For the text-containing cell, return its midpoint in [X, Y] coordinate format. 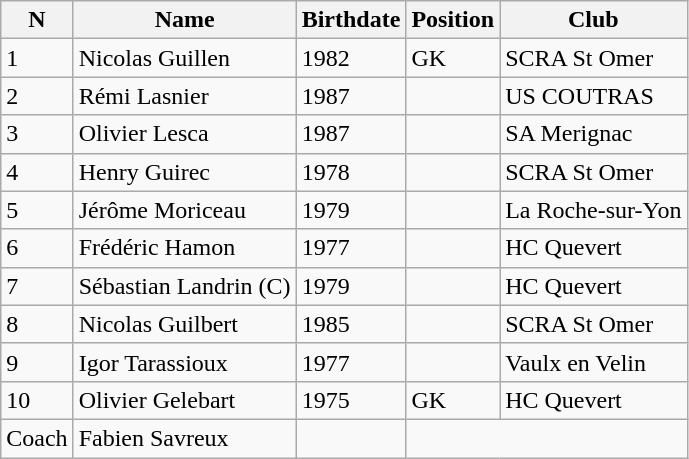
Position [453, 20]
Jérôme Moriceau [184, 210]
Nicolas Guilbert [184, 324]
10 [37, 400]
Olivier Lesca [184, 134]
Name [184, 20]
Club [594, 20]
Sébastian Landrin (C) [184, 286]
La Roche-sur-Yon [594, 210]
5 [37, 210]
7 [37, 286]
1978 [351, 172]
Frédéric Hamon [184, 248]
8 [37, 324]
9 [37, 362]
Henry Guirec [184, 172]
3 [37, 134]
Rémi Lasnier [184, 96]
2 [37, 96]
N [37, 20]
US COUTRAS [594, 96]
6 [37, 248]
Coach [37, 438]
1 [37, 58]
1985 [351, 324]
1982 [351, 58]
1975 [351, 400]
SA Merignac [594, 134]
Igor Tarassioux [184, 362]
Fabien Savreux [184, 438]
Vaulx en Velin [594, 362]
Olivier Gelebart [184, 400]
Birthdate [351, 20]
Nicolas Guillen [184, 58]
4 [37, 172]
